From the cell containing the given text, extract its center point as [x, y] coordinate. 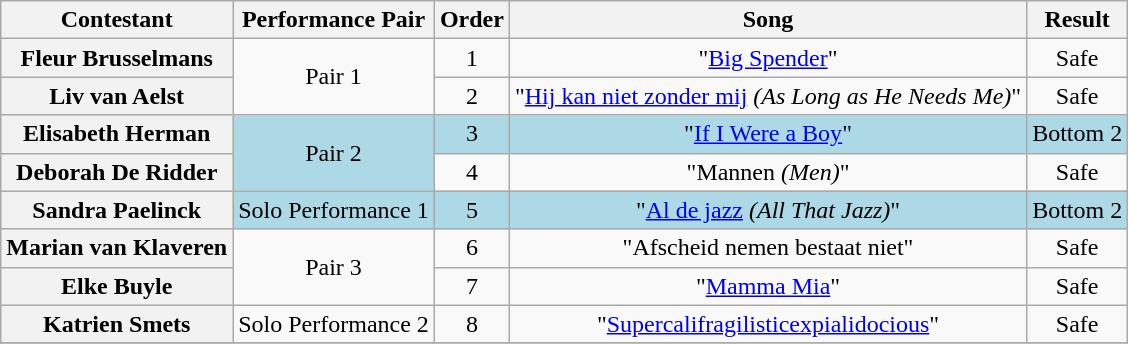
Katrien Smets [117, 324]
"Mannen (Men)" [768, 172]
Contestant [117, 20]
"Al de jazz (All That Jazz)" [768, 210]
Pair 2 [334, 153]
Sandra Paelinck [117, 210]
5 [472, 210]
Song [768, 20]
8 [472, 324]
Pair 3 [334, 267]
Deborah De Ridder [117, 172]
"Afscheid nemen bestaat niet" [768, 248]
"Big Spender" [768, 58]
Pair 1 [334, 77]
Solo Performance 2 [334, 324]
Fleur Brusselmans [117, 58]
"Hij kan niet zonder mij (As Long as He Needs Me)" [768, 96]
Order [472, 20]
Marian van Klaveren [117, 248]
"Mamma Mia" [768, 286]
4 [472, 172]
Elisabeth Herman [117, 134]
Solo Performance 1 [334, 210]
1 [472, 58]
2 [472, 96]
Result [1078, 20]
"Supercalifragilisticexpialidocious" [768, 324]
Elke Buyle [117, 286]
3 [472, 134]
Performance Pair [334, 20]
6 [472, 248]
"If I Were a Boy" [768, 134]
Liv van Aelst [117, 96]
7 [472, 286]
